Search for the cell housing the specified text and yield its [X, Y] center coordinate. 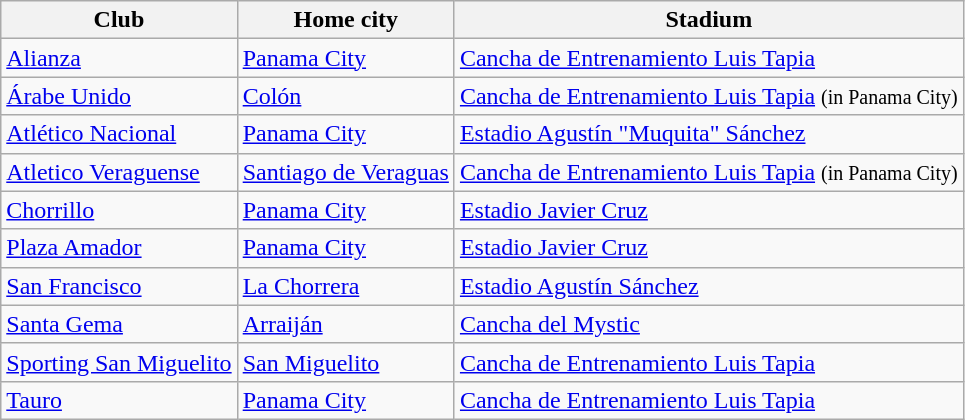
Tauro [119, 400]
Colón [346, 96]
Árabe Unido [119, 96]
Santiago de Veraguas [346, 172]
Atletico Veraguense [119, 172]
Stadium [708, 20]
San Francisco [119, 286]
Club [119, 20]
La Chorrera [346, 286]
Chorrillo [119, 210]
Atlético Nacional [119, 134]
Estadio Agustín "Muquita" Sánchez [708, 134]
Alianza [119, 58]
Arraiján [346, 324]
Santa Gema [119, 324]
Estadio Agustín Sánchez [708, 286]
Sporting San Miguelito [119, 362]
Plaza Amador [119, 248]
San Miguelito [346, 362]
Cancha del Mystic [708, 324]
Home city [346, 20]
